Search for the cell housing the specified text and yield its [x, y] center coordinate. 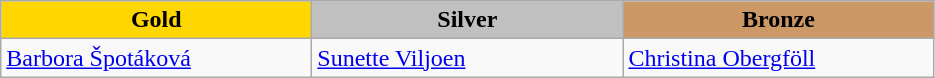
Bronze [778, 20]
Barbora Špotáková [156, 58]
Silver [468, 20]
Christina Obergföll [778, 58]
Sunette Viljoen [468, 58]
Gold [156, 20]
